Detect which cell encompasses the target text, then output its (x, y) center coordinate. 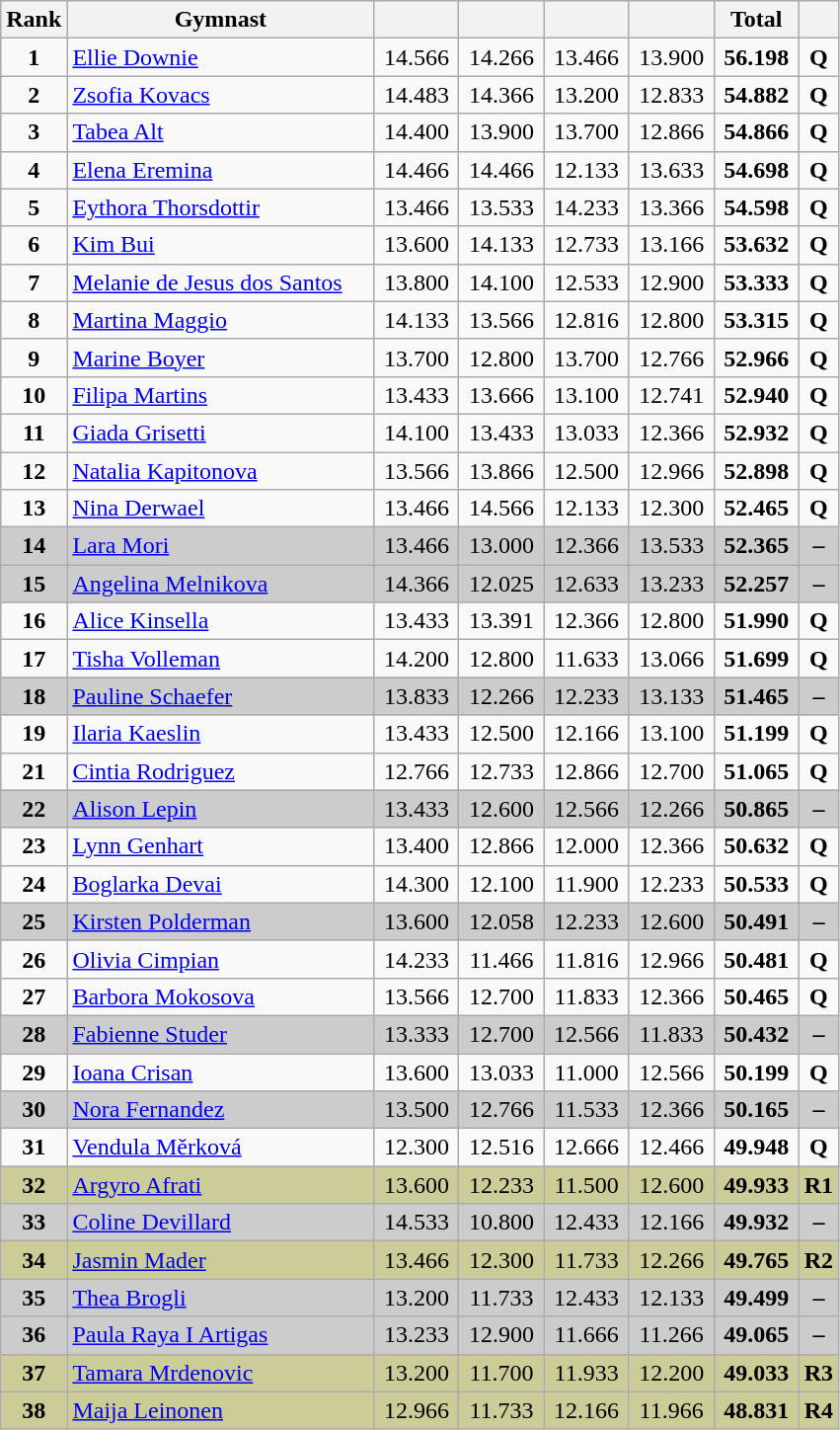
49.932 (756, 1223)
Ilaria Kaeslin (221, 734)
14.533 (417, 1223)
49.065 (756, 1335)
11.466 (501, 959)
34 (34, 1260)
Angelina Melnikova (221, 584)
Tamara Mrdenovic (221, 1373)
52.257 (756, 584)
14.300 (417, 884)
2 (34, 95)
12.533 (586, 282)
15 (34, 584)
1 (34, 57)
Filipa Martins (221, 395)
R2 (818, 1260)
12.666 (586, 1148)
12.058 (501, 921)
9 (34, 357)
Marine Boyer (221, 357)
3 (34, 132)
5 (34, 207)
13.333 (417, 1034)
13.800 (417, 282)
18 (34, 696)
14.200 (417, 659)
19 (34, 734)
50.432 (756, 1034)
Ioana Crisan (221, 1072)
Martina Maggio (221, 320)
13.133 (671, 696)
6 (34, 245)
14 (34, 546)
50.465 (756, 996)
50.533 (756, 884)
49.033 (756, 1373)
28 (34, 1034)
Kim Bui (221, 245)
Eythora Thorsdottir (221, 207)
54.882 (756, 95)
13.166 (671, 245)
Jasmin Mader (221, 1260)
11.266 (671, 1335)
56.198 (756, 57)
Barbora Mokosova (221, 996)
12.025 (501, 584)
53.315 (756, 320)
Lara Mori (221, 546)
50.632 (756, 846)
50.165 (756, 1110)
11.000 (586, 1072)
11.666 (586, 1335)
Tisha Volleman (221, 659)
12.833 (671, 95)
13.833 (417, 696)
27 (34, 996)
11.900 (586, 884)
10 (34, 395)
R4 (818, 1410)
49.499 (756, 1298)
54.598 (756, 207)
36 (34, 1335)
11.500 (586, 1185)
13.366 (671, 207)
12.741 (671, 395)
Thea Brogli (221, 1298)
13.500 (417, 1110)
12 (34, 471)
25 (34, 921)
Total (756, 20)
12.466 (671, 1148)
Nina Derwael (221, 509)
51.699 (756, 659)
12.000 (586, 846)
51.199 (756, 734)
Natalia Kapitonova (221, 471)
30 (34, 1110)
21 (34, 771)
12.516 (501, 1148)
23 (34, 846)
Nora Fernandez (221, 1110)
Giada Grisetti (221, 433)
Alison Lepin (221, 809)
8 (34, 320)
Kirsten Polderman (221, 921)
16 (34, 621)
R1 (818, 1185)
54.698 (756, 170)
49.765 (756, 1260)
53.333 (756, 282)
Argyro Afrati (221, 1185)
Olivia Cimpian (221, 959)
29 (34, 1072)
Ellie Downie (221, 57)
33 (34, 1223)
13.633 (671, 170)
51.990 (756, 621)
12.200 (671, 1373)
53.632 (756, 245)
14.483 (417, 95)
52.932 (756, 433)
13.400 (417, 846)
12.633 (586, 584)
Vendula Měrková (221, 1148)
Tabea Alt (221, 132)
52.966 (756, 357)
48.831 (756, 1410)
11 (34, 433)
Pauline Schaefer (221, 696)
50.481 (756, 959)
R3 (818, 1373)
Lynn Genhart (221, 846)
50.865 (756, 809)
51.065 (756, 771)
13.066 (671, 659)
12.816 (586, 320)
11.700 (501, 1373)
49.933 (756, 1185)
11.933 (586, 1373)
37 (34, 1373)
35 (34, 1298)
31 (34, 1148)
Cintia Rodriguez (221, 771)
Alice Kinsella (221, 621)
26 (34, 959)
54.866 (756, 132)
12.100 (501, 884)
Elena Eremina (221, 170)
22 (34, 809)
Fabienne Studer (221, 1034)
52.365 (756, 546)
32 (34, 1185)
13 (34, 509)
52.465 (756, 509)
50.491 (756, 921)
13.000 (501, 546)
Boglarka Devai (221, 884)
Paula Raya I Artigas (221, 1335)
51.465 (756, 696)
Melanie de Jesus dos Santos (221, 282)
17 (34, 659)
Maija Leinonen (221, 1410)
50.199 (756, 1072)
38 (34, 1410)
14.266 (501, 57)
10.800 (501, 1223)
7 (34, 282)
Rank (34, 20)
11.533 (586, 1110)
24 (34, 884)
49.948 (756, 1148)
Coline Devillard (221, 1223)
52.898 (756, 471)
13.866 (501, 471)
Gymnast (221, 20)
11.633 (586, 659)
11.816 (586, 959)
13.666 (501, 395)
Zsofia Kovacs (221, 95)
14.400 (417, 132)
52.940 (756, 395)
13.391 (501, 621)
11.966 (671, 1410)
4 (34, 170)
